Extract the (x, y) coordinate from the center of the cell holding the provided text.  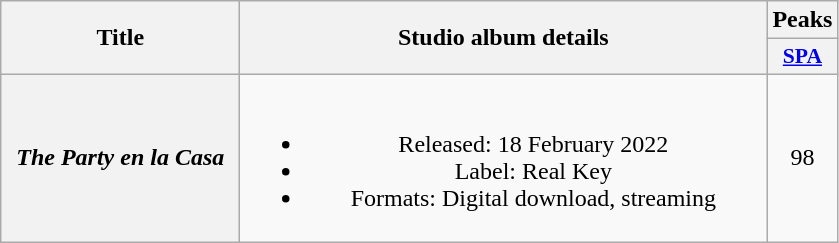
98 (802, 158)
Released: 18 February 2022Label: Real KeyFormats: Digital download, streaming (504, 158)
The Party en la Casa (120, 158)
SPA (802, 57)
Peaks (802, 20)
Title (120, 38)
Studio album details (504, 38)
